Capture the cell that displays the provided text and extract its (X, Y) central coordinate. 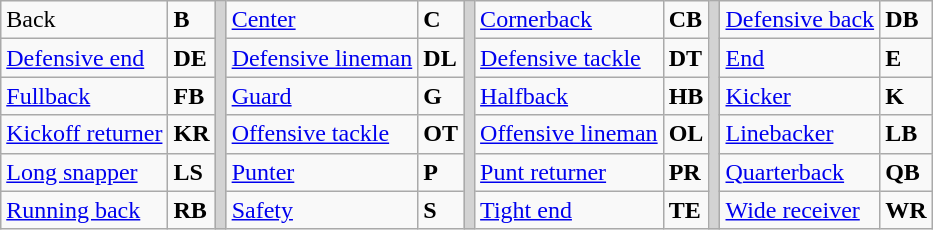
WR (906, 210)
KR (192, 134)
Linebacker (800, 134)
OT (441, 134)
DL (441, 58)
Kicker (800, 96)
Back (84, 20)
Fullback (84, 96)
Quarterback (800, 172)
Offensive tackle (322, 134)
Defensive end (84, 58)
Punt returner (570, 172)
QB (906, 172)
Defensive back (800, 20)
RB (192, 210)
TE (686, 210)
C (441, 20)
E (906, 58)
Tight end (570, 210)
G (441, 96)
LB (906, 134)
PR (686, 172)
K (906, 96)
P (441, 172)
DT (686, 58)
Long snapper (84, 172)
CB (686, 20)
LS (192, 172)
Offensive lineman (570, 134)
Punter (322, 172)
End (800, 58)
DB (906, 20)
HB (686, 96)
Running back (84, 210)
Center (322, 20)
Cornerback (570, 20)
Wide receiver (800, 210)
B (192, 20)
Halfback (570, 96)
S (441, 210)
DE (192, 58)
Safety (322, 210)
Kickoff returner (84, 134)
Defensive lineman (322, 58)
Guard (322, 96)
Defensive tackle (570, 58)
OL (686, 134)
FB (192, 96)
